Identify which cell holds the provided text, then report its [X, Y] central coordinate. 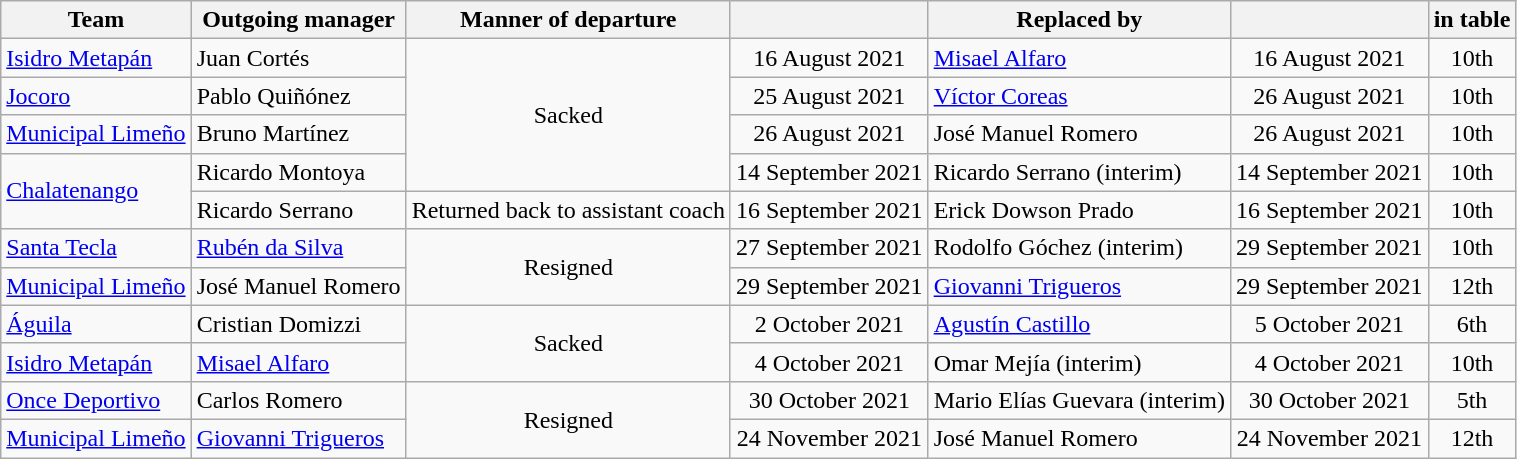
in table [1472, 20]
Ricardo Serrano [298, 210]
Juan Cortés [298, 58]
Omar Mejía (interim) [1079, 362]
Cristian Domizzi [298, 324]
Pablo Quiñónez [298, 96]
Erick Dowson Prado [1079, 210]
Team [96, 20]
Rubén da Silva [298, 248]
Chalatenango [96, 191]
Carlos Romero [298, 400]
Mario Elías Guevara (interim) [1079, 400]
Rodolfo Góchez (interim) [1079, 248]
Replaced by [1079, 20]
Manner of departure [568, 20]
25 August 2021 [829, 96]
5 October 2021 [1329, 324]
Outgoing manager [298, 20]
Returned back to assistant coach [568, 210]
Ricardo Montoya [298, 172]
Víctor Coreas [1079, 96]
Once Deportivo [96, 400]
Agustín Castillo [1079, 324]
Santa Tecla [96, 248]
Águila [96, 324]
Ricardo Serrano (interim) [1079, 172]
6th [1472, 324]
Jocoro [96, 96]
27 September 2021 [829, 248]
5th [1472, 400]
2 October 2021 [829, 324]
Bruno Martínez [298, 134]
